Detect which cell encompasses the target text, then output its [x, y] center coordinate. 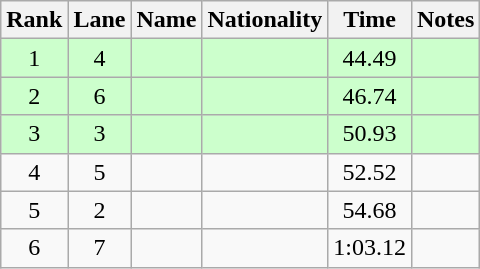
Nationality [265, 20]
52.52 [370, 172]
46.74 [370, 96]
1:03.12 [370, 248]
54.68 [370, 210]
Lane [100, 20]
50.93 [370, 134]
Time [370, 20]
7 [100, 248]
Notes [445, 20]
1 [34, 58]
Rank [34, 20]
44.49 [370, 58]
Name [166, 20]
